Extract the (X, Y) coordinate from the center of the cell holding the provided text.  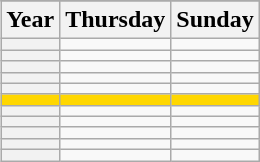
Thursday (116, 20)
Year (30, 20)
Sunday (215, 20)
